Return [x, y] of the center of cell containing provided text 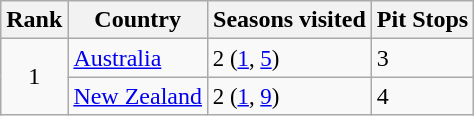
4 [422, 96]
1 [34, 77]
Country [138, 20]
New Zealand [138, 96]
2 (1, 9) [290, 96]
Rank [34, 20]
Australia [138, 58]
Seasons visited [290, 20]
2 (1, 5) [290, 58]
3 [422, 58]
Pit Stops [422, 20]
